Determine the (x, y) coordinate at the center of the cell enclosing the given text.  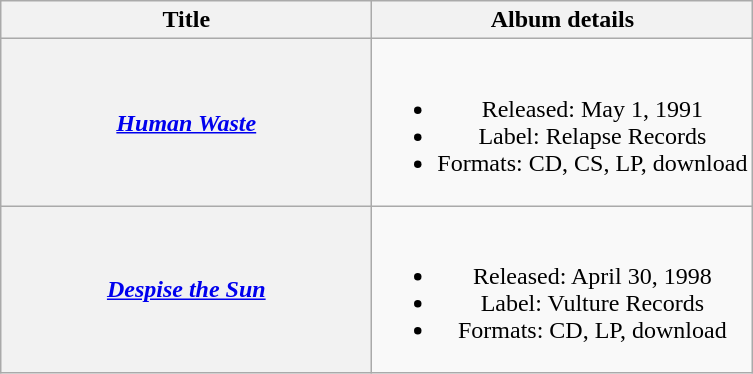
Album details (562, 20)
Released: May 1, 1991Label: Relapse RecordsFormats: CD, CS, LP, download (562, 122)
Title (186, 20)
Human Waste (186, 122)
Despise the Sun (186, 290)
Released: April 30, 1998Label: Vulture RecordsFormats: CD, LP, download (562, 290)
